Return the (X, Y) coordinate for the center point of the cell that contains the specified text.  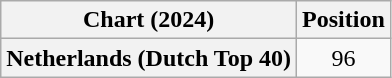
96 (344, 58)
Chart (2024) (149, 20)
Position (344, 20)
Netherlands (Dutch Top 40) (149, 58)
